Detect which cell encompasses the target text, then output its [x, y] center coordinate. 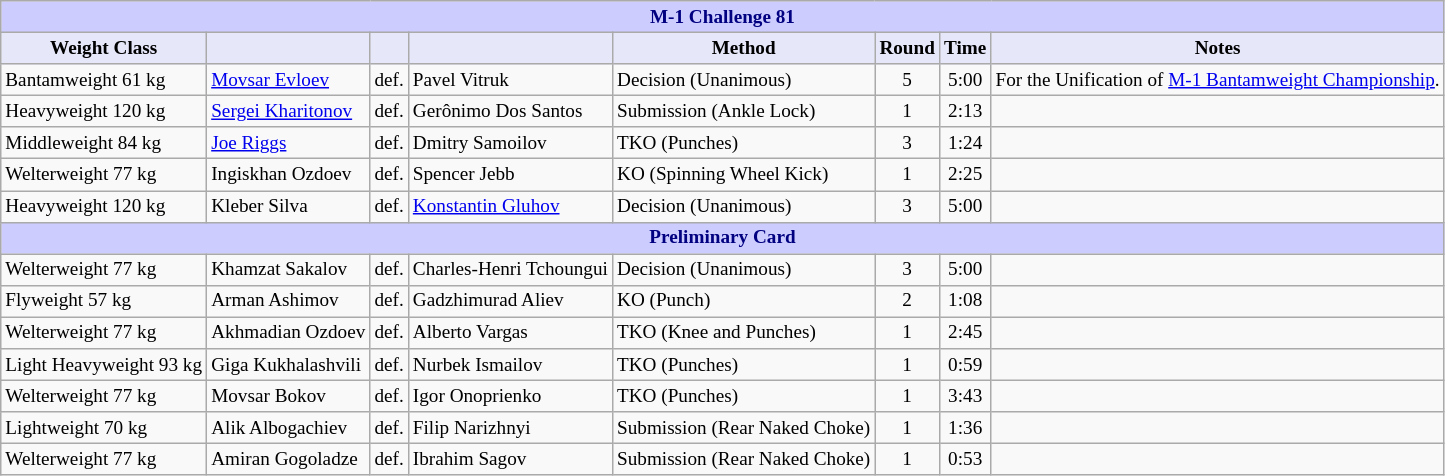
Akhmadian Ozdoev [288, 333]
Gerônimo Dos Santos [510, 111]
Preliminary Card [722, 238]
Khamzat Sakalov [288, 270]
1:36 [964, 428]
3:43 [964, 396]
Time [964, 48]
Flyweight 57 kg [104, 301]
Ingiskhan Ozdoev [288, 175]
1:08 [964, 301]
For the Unification of M-1 Bantamweight Championship. [1218, 80]
Weight Class [104, 48]
Charles-Henri Tchoungui [510, 270]
Movsar Bokov [288, 396]
Arman Ashimov [288, 301]
Nurbek Ismailov [510, 365]
Lightweight 70 kg [104, 428]
Amiran Gogoladze [288, 460]
Movsar Evloev [288, 80]
5 [908, 80]
Submission (Ankle Lock) [743, 111]
Light Heavyweight 93 kg [104, 365]
Joe Riggs [288, 143]
Method [743, 48]
Filip Narizhnyi [510, 428]
0:53 [964, 460]
Konstantin Gluhov [510, 206]
2:13 [964, 111]
Giga Kukhalashvili [288, 365]
2:25 [964, 175]
Alik Albogachiev [288, 428]
Dmitry Samoilov [510, 143]
2:45 [964, 333]
TKO (Knee and Punches) [743, 333]
Alberto Vargas [510, 333]
Kleber Silva [288, 206]
Round [908, 48]
0:59 [964, 365]
Middleweight 84 kg [104, 143]
Notes [1218, 48]
M-1 Challenge 81 [722, 17]
KO (Spinning Wheel Kick) [743, 175]
Sergei Kharitonov [288, 111]
Spencer Jebb [510, 175]
Bantamweight 61 kg [104, 80]
Ibrahim Sagov [510, 460]
Gadzhimurad Aliev [510, 301]
Pavel Vitruk [510, 80]
KO (Punch) [743, 301]
2 [908, 301]
Igor Onoprienko [510, 396]
1:24 [964, 143]
